For the text-containing cell, return its midpoint in [x, y] coordinate format. 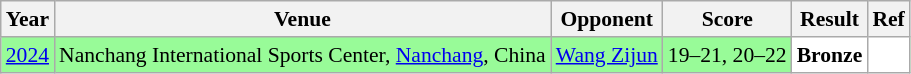
Nanchang International Sports Center, Nanchang, China [302, 55]
Score [728, 19]
Bronze [830, 55]
Venue [302, 19]
Opponent [607, 19]
Ref [888, 19]
19–21, 20–22 [728, 55]
2024 [28, 55]
Year [28, 19]
Result [830, 19]
Wang Zijun [607, 55]
